Provide the [X, Y] coordinate of the cell's center where the given text is located.  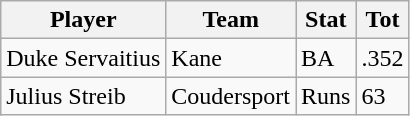
Stat [326, 20]
Runs [326, 96]
Julius Streib [84, 96]
Tot [382, 20]
Kane [231, 58]
Coudersport [231, 96]
63 [382, 96]
.352 [382, 58]
Team [231, 20]
Player [84, 20]
Duke Servaitius [84, 58]
BA [326, 58]
